Determine the (X, Y) coordinate at the center of the cell enclosing the given text.  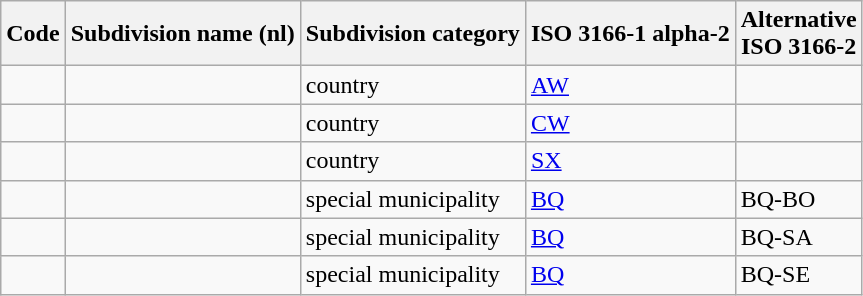
SX (630, 161)
CW (630, 123)
AlternativeISO 3166-2 (798, 34)
AW (630, 85)
Code (33, 34)
BQ-BO (798, 199)
ISO 3166-1 alpha-2 (630, 34)
Subdivision category (412, 34)
BQ-SA (798, 237)
BQ-SE (798, 275)
Subdivision name (nl) (182, 34)
